Extract the (X, Y) coordinate from the center of the cell holding the provided text.  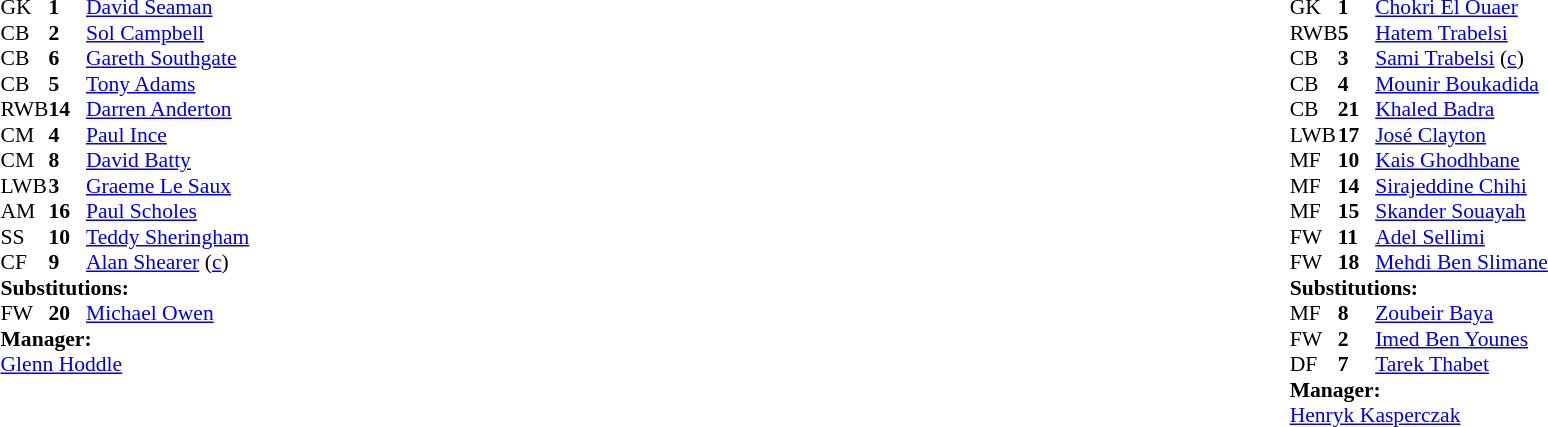
Adel Sellimi (1462, 237)
Sami Trabelsi (c) (1462, 59)
Zoubeir Baya (1462, 313)
DF (1314, 365)
Gareth Southgate (168, 59)
Teddy Sheringham (168, 237)
Graeme Le Saux (168, 186)
Alan Shearer (c) (168, 263)
6 (67, 59)
Paul Scholes (168, 211)
Tony Adams (168, 84)
Imed Ben Younes (1462, 339)
Michael Owen (168, 313)
Khaled Badra (1462, 109)
17 (1357, 135)
Tarek Thabet (1462, 365)
SS (24, 237)
Paul Ince (168, 135)
9 (67, 263)
Sol Campbell (168, 33)
21 (1357, 109)
Skander Souayah (1462, 211)
Kais Ghodhbane (1462, 161)
16 (67, 211)
Mehdi Ben Slimane (1462, 263)
Sirajeddine Chihi (1462, 186)
20 (67, 313)
Hatem Trabelsi (1462, 33)
David Batty (168, 161)
Glenn Hoddle (124, 365)
AM (24, 211)
José Clayton (1462, 135)
Darren Anderton (168, 109)
11 (1357, 237)
CF (24, 263)
15 (1357, 211)
18 (1357, 263)
Mounir Boukadida (1462, 84)
7 (1357, 365)
